Find where the given text appears and provide that cell's center as [X, Y] coordinate. 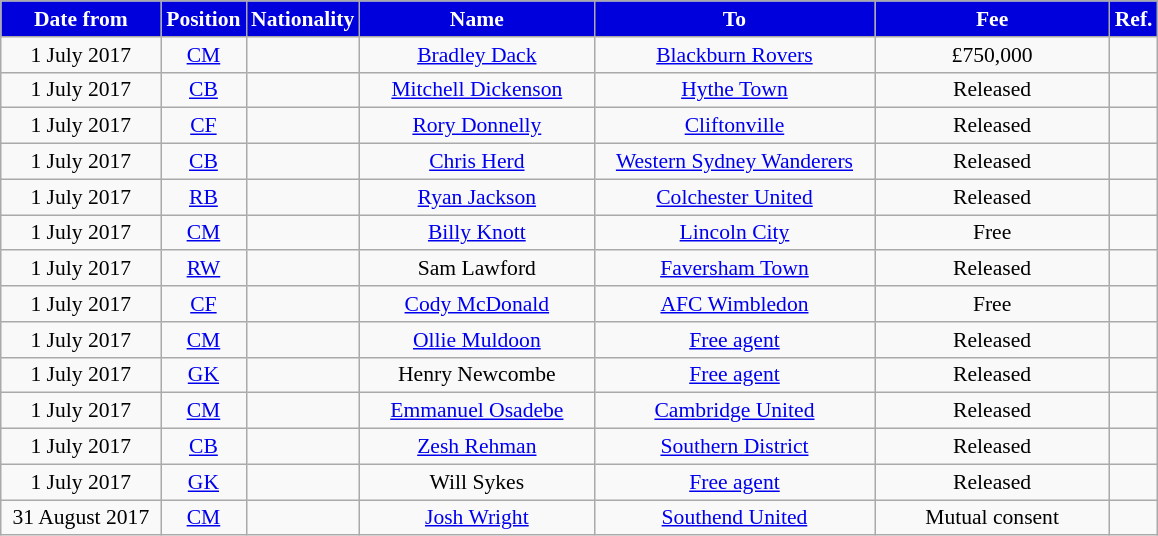
RW [204, 269]
Billy Knott [476, 233]
Position [204, 19]
31 August 2017 [81, 518]
Southern District [734, 447]
Will Sykes [476, 482]
Sam Lawford [476, 269]
Cliftonville [734, 126]
Faversham Town [734, 269]
Western Sydney Wanderers [734, 162]
To [734, 19]
Emmanuel Osadebe [476, 411]
Chris Herd [476, 162]
Rory Donnelly [476, 126]
Cambridge United [734, 411]
Colchester United [734, 197]
Bradley Dack [476, 55]
RB [204, 197]
Hythe Town [734, 90]
AFC Wimbledon [734, 304]
Zesh Rehman [476, 447]
Nationality [302, 19]
Name [476, 19]
Henry Newcombe [476, 375]
Southend United [734, 518]
Ref. [1134, 19]
Mitchell Dickenson [476, 90]
Fee [992, 19]
Mutual consent [992, 518]
Blackburn Rovers [734, 55]
£750,000 [992, 55]
Date from [81, 19]
Ryan Jackson [476, 197]
Lincoln City [734, 233]
Josh Wright [476, 518]
Ollie Muldoon [476, 340]
Cody McDonald [476, 304]
